Return [x, y] of the center of cell containing provided text 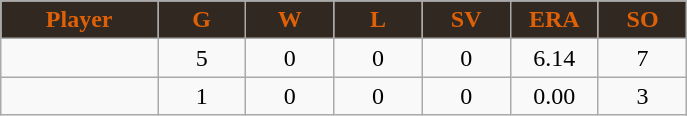
W [290, 20]
Player [80, 20]
5 [202, 58]
0.00 [554, 96]
1 [202, 96]
L [378, 20]
3 [642, 96]
6.14 [554, 58]
G [202, 20]
7 [642, 58]
SV [466, 20]
SO [642, 20]
ERA [554, 20]
